Return [x, y] of the center of cell containing provided text 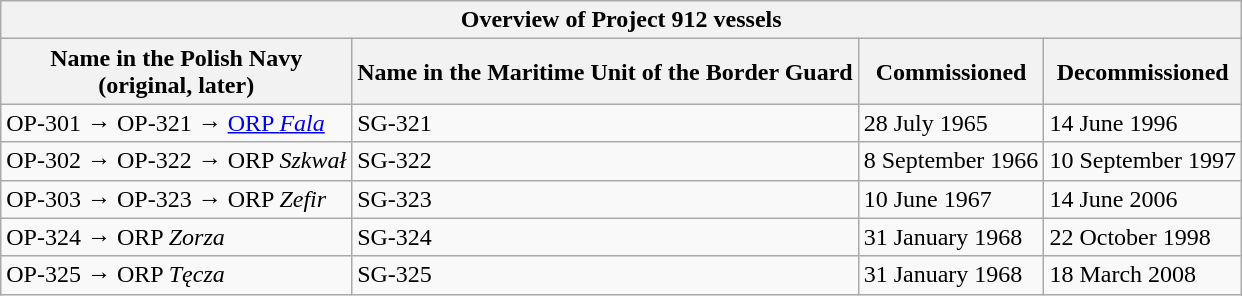
Decommissioned [1143, 72]
10 June 1967 [951, 199]
SG-323 [606, 199]
Name in the Polish Navy(original, later) [176, 72]
Commissioned [951, 72]
OP-301 → OP-321 → ORP Fala [176, 123]
SG-324 [606, 237]
28 July 1965 [951, 123]
14 June 1996 [1143, 123]
SG-322 [606, 161]
OP-324 → ORP Zorza [176, 237]
18 March 2008 [1143, 275]
SG-325 [606, 275]
SG-321 [606, 123]
OP-325 → ORP Tęcza [176, 275]
8 September 1966 [951, 161]
Name in the Maritime Unit of the Border Guard [606, 72]
22 October 1998 [1143, 237]
OP-302 → OP-322 → ORP Szkwał [176, 161]
10 September 1997 [1143, 161]
Overview of Project 912 vessels [622, 20]
14 June 2006 [1143, 199]
OP-303 → OP-323 → ORP Zefir [176, 199]
